Provide the (x, y) coordinate of the cell's center where the given text is located.  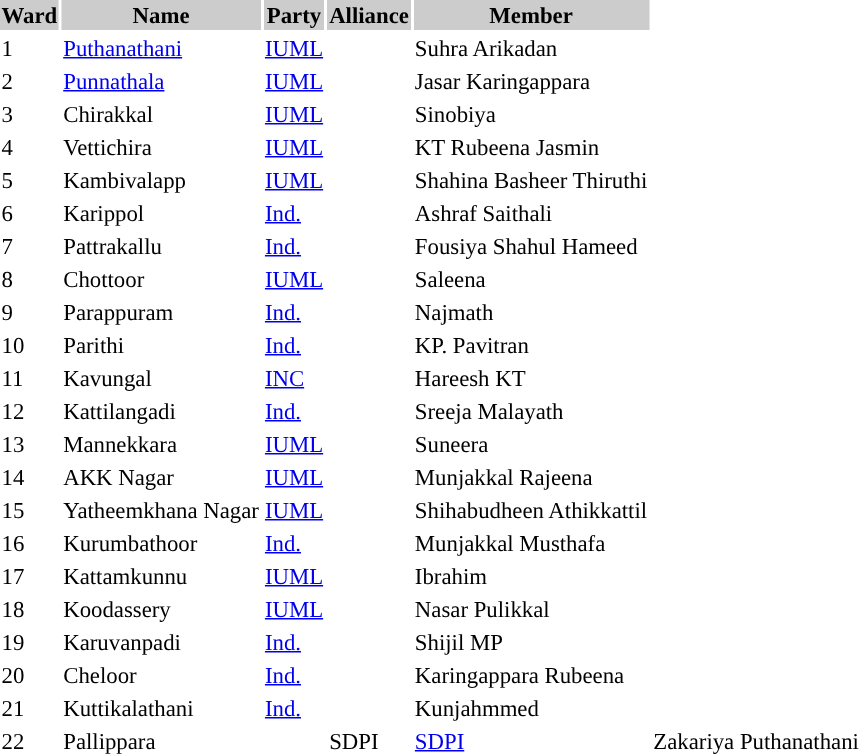
AKK Nagar (162, 477)
Ward (30, 15)
Pattrakallu (162, 246)
Fousiya Shahul Hameed (530, 246)
8 (30, 279)
Party (294, 15)
Sinobiya (530, 114)
17 (30, 576)
Saleena (530, 279)
20 (30, 675)
14 (30, 477)
21 (30, 708)
Shijil MP (530, 642)
Kattamkunnu (162, 576)
Ibrahim (530, 576)
3 (30, 114)
Kavungal (162, 378)
Puthanathani (162, 48)
Karuvanpadi (162, 642)
Mannekkara (162, 444)
KP. Pavitran (530, 345)
Jasar Karingappara (530, 81)
Sreeja Malayath (530, 411)
Kunjahmmed (530, 708)
Karingappara Rubeena (530, 675)
Kattilangadi (162, 411)
10 (30, 345)
7 (30, 246)
Shihabudheen Athikkattil (530, 510)
Ashraf Saithali (530, 213)
18 (30, 609)
Suneera (530, 444)
16 (30, 543)
Parithi (162, 345)
15 (30, 510)
Suhra Arikadan (530, 48)
Munjakkal Rajeena (530, 477)
1 (30, 48)
4 (30, 147)
19 (30, 642)
Shahina Basheer Thiruthi (530, 180)
Member (530, 15)
Vettichira (162, 147)
Nasar Pulikkal (530, 609)
Hareesh KT (530, 378)
Punnathala (162, 81)
9 (30, 312)
12 (30, 411)
Chottoor (162, 279)
Kambivalapp (162, 180)
Name (162, 15)
Najmath (530, 312)
Yatheemkhana Nagar (162, 510)
Kuttikalathani (162, 708)
Kurumbathoor (162, 543)
2 (30, 81)
Munjakkal Musthafa (530, 543)
Parappuram (162, 312)
Cheloor (162, 675)
5 (30, 180)
INC (294, 378)
Alliance (370, 15)
Chirakkal (162, 114)
6 (30, 213)
KT Rubeena Jasmin (530, 147)
Koodassery (162, 609)
11 (30, 378)
13 (30, 444)
Karippol (162, 213)
